Output the (X, Y) coordinate of the center of the cell containing the given text.  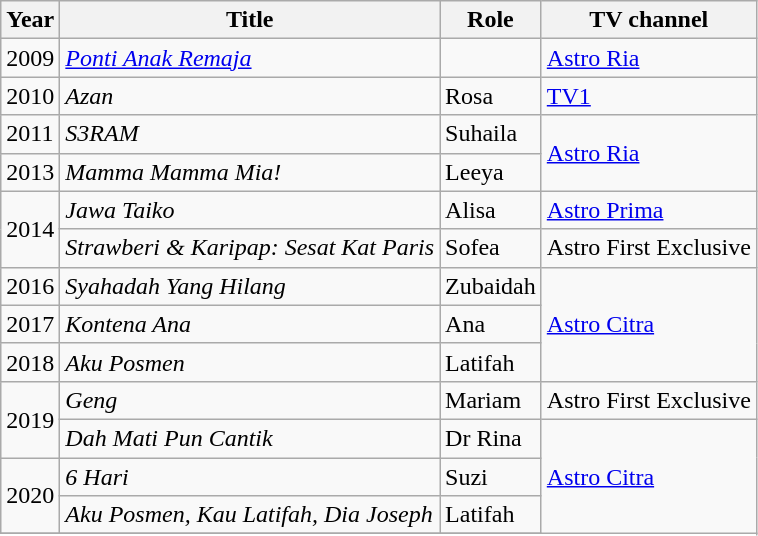
Geng (250, 400)
Ponti Anak Remaja (250, 58)
2010 (30, 96)
S3RAM (250, 134)
Aku Posmen, Kau Latifah, Dia Joseph (250, 515)
Strawberi & Karipap: Sesat Kat Paris (250, 248)
Sofea (491, 248)
Astro Prima (648, 210)
Suzi (491, 477)
Dah Mati Pun Cantik (250, 438)
Year (30, 20)
Mamma Mamma Mia! (250, 172)
Mariam (491, 400)
2019 (30, 419)
Rosa (491, 96)
Suhaila (491, 134)
Dr Rina (491, 438)
Syahadah Yang Hilang (250, 286)
TV channel (648, 20)
2013 (30, 172)
Title (250, 20)
2017 (30, 324)
2011 (30, 134)
Alisa (491, 210)
Jawa Taiko (250, 210)
2014 (30, 229)
Role (491, 20)
Kontena Ana (250, 324)
TV1 (648, 96)
2009 (30, 58)
6 Hari (250, 477)
Aku Posmen (250, 362)
2016 (30, 286)
Leeya (491, 172)
Azan (250, 96)
2018 (30, 362)
Zubaidah (491, 286)
2020 (30, 496)
Ana (491, 324)
